Extract the [x, y] coordinate from the center of the cell holding the provided text.  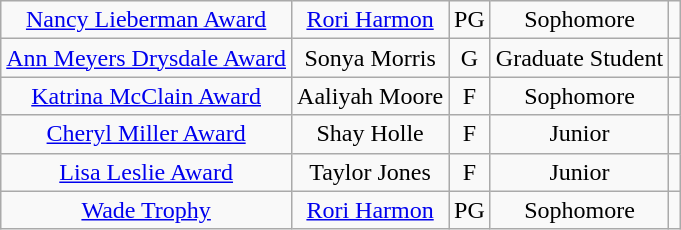
Aaliyah Moore [370, 96]
Graduate Student [579, 58]
Cheryl Miller Award [146, 134]
Sonya Morris [370, 58]
Wade Trophy [146, 210]
Taylor Jones [370, 172]
Ann Meyers Drysdale Award [146, 58]
Shay Holle [370, 134]
Katrina McClain Award [146, 96]
G [470, 58]
Nancy Lieberman Award [146, 20]
Lisa Leslie Award [146, 172]
